Output the [x, y] coordinate of the center of the cell containing the given text.  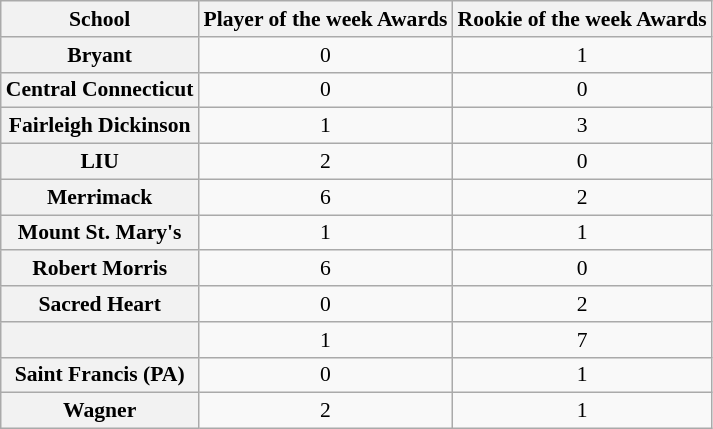
Sacred Heart [100, 304]
Mount St. Mary's [100, 233]
Bryant [100, 55]
LIU [100, 162]
Fairleigh Dickinson [100, 126]
Robert Morris [100, 269]
Merrimack [100, 197]
Central Connecticut [100, 90]
Wagner [100, 411]
School [100, 19]
Saint Francis (PA) [100, 375]
7 [582, 340]
Rookie of the week Awards [582, 19]
Player of the week Awards [326, 19]
3 [582, 126]
